Detect which cell encompasses the target text, then output its [x, y] center coordinate. 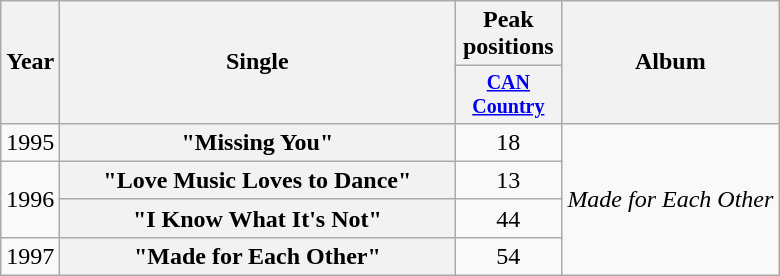
Single [258, 62]
Album [670, 62]
13 [508, 180]
CAN Country [508, 94]
54 [508, 256]
Made for Each Other [670, 199]
44 [508, 218]
1997 [30, 256]
"Missing You" [258, 142]
"Made for Each Other" [258, 256]
1996 [30, 199]
"I Know What It's Not" [258, 218]
Year [30, 62]
1995 [30, 142]
"Love Music Loves to Dance" [258, 180]
18 [508, 142]
Peak positions [508, 34]
